Detect which cell encompasses the target text, then output its (x, y) center coordinate. 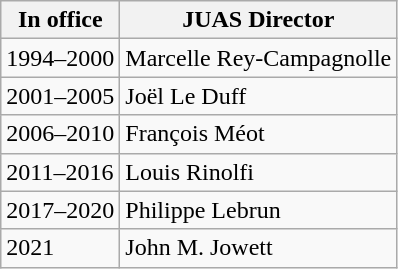
François Méot (258, 134)
2001–2005 (60, 96)
Marcelle Rey-Campagnolle (258, 58)
1994–2000 (60, 58)
In office (60, 20)
John M. Jowett (258, 248)
JUAS Director (258, 20)
2011–2016 (60, 172)
2017–2020 (60, 210)
2006–2010 (60, 134)
Joël Le Duff (258, 96)
Louis Rinolfi (258, 172)
Philippe Lebrun (258, 210)
2021 (60, 248)
